Output the [X, Y] coordinate of the center of the cell containing the given text.  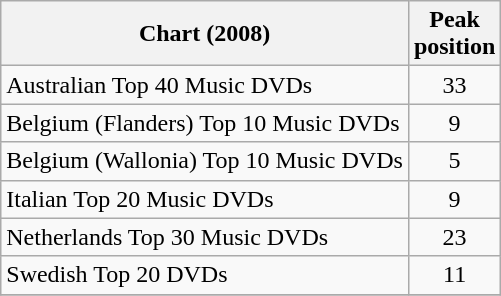
Belgium (Wallonia) Top 10 Music DVDs [205, 161]
33 [454, 85]
Peakposition [454, 34]
Netherlands Top 30 Music DVDs [205, 237]
5 [454, 161]
Swedish Top 20 DVDs [205, 275]
11 [454, 275]
Belgium (Flanders) Top 10 Music DVDs [205, 123]
Italian Top 20 Music DVDs [205, 199]
23 [454, 237]
Australian Top 40 Music DVDs [205, 85]
Chart (2008) [205, 34]
